Extract the [x, y] coordinate from the center of the cell holding the provided text.  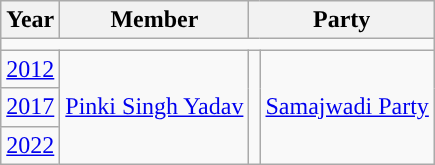
Member [154, 20]
2022 [30, 145]
Party [342, 20]
Year [30, 20]
2012 [30, 69]
Pinki Singh Yadav [154, 107]
Samajwadi Party [347, 107]
2017 [30, 107]
